Capture the cell that displays the provided text and extract its (X, Y) central coordinate. 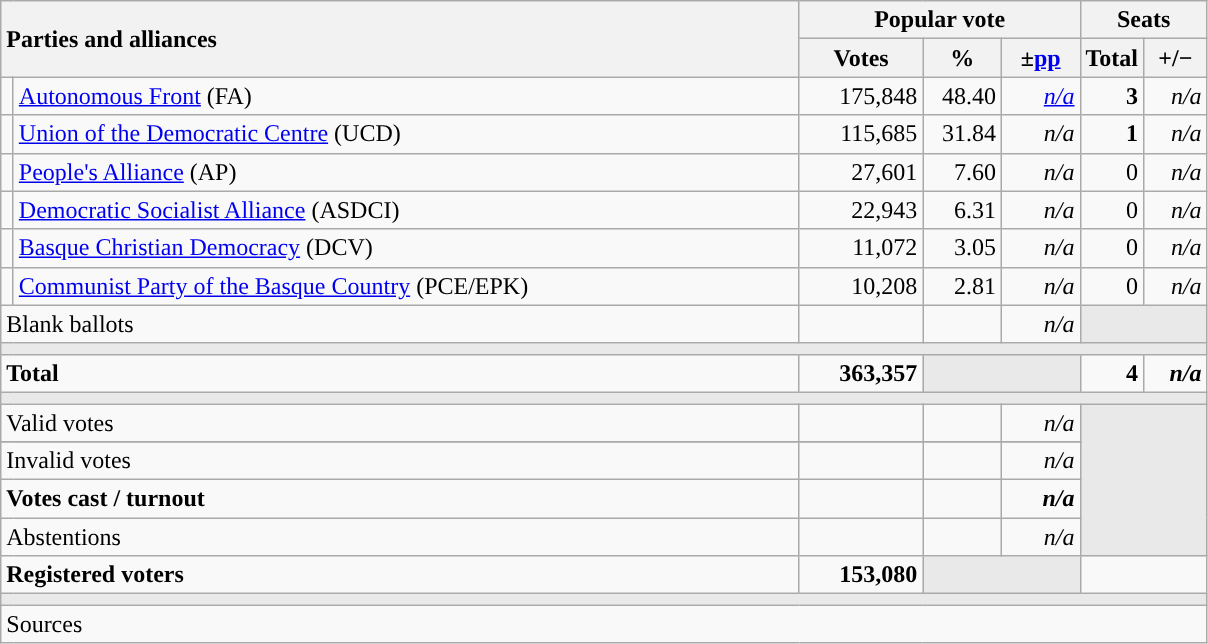
48.40 (962, 96)
1 (1112, 134)
Blank ballots (400, 324)
Popular vote (940, 20)
153,080 (861, 575)
Votes (861, 58)
22,943 (861, 210)
4 (1112, 373)
3 (1112, 96)
% (962, 58)
Valid votes (400, 423)
±pp (1040, 58)
People's Alliance (AP) (406, 172)
7.60 (962, 172)
175,848 (861, 96)
Democratic Socialist Alliance (ASDCI) (406, 210)
3.05 (962, 248)
115,685 (861, 134)
27,601 (861, 172)
Abstentions (400, 537)
11,072 (861, 248)
Sources (604, 624)
Invalid votes (400, 461)
Votes cast / turnout (400, 499)
Communist Party of the Basque Country (PCE/EPK) (406, 286)
Union of the Democratic Centre (UCD) (406, 134)
Registered voters (400, 575)
Seats (1144, 20)
6.31 (962, 210)
+/− (1176, 58)
Autonomous Front (FA) (406, 96)
Basque Christian Democracy (DCV) (406, 248)
2.81 (962, 286)
31.84 (962, 134)
10,208 (861, 286)
Parties and alliances (400, 39)
363,357 (861, 373)
